Determine the [x, y] coordinate at the center of the cell enclosing the given text.  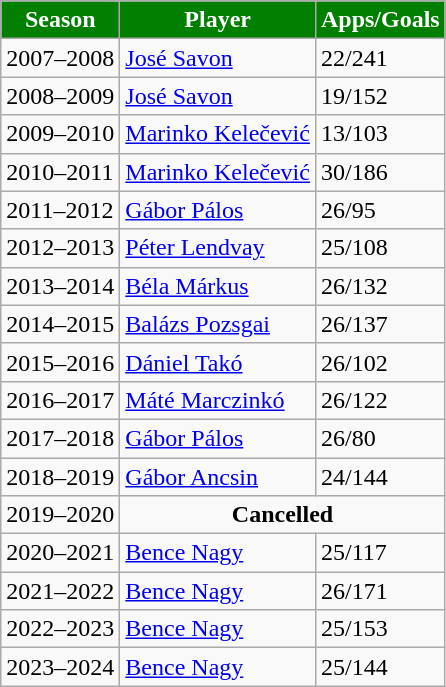
Máté Marczinkó [218, 400]
Dániel Takó [218, 362]
26/122 [380, 400]
25/117 [380, 553]
2016–2017 [60, 400]
Gábor Ancsin [218, 477]
25/153 [380, 629]
Péter Lendvay [218, 248]
2023–2024 [60, 667]
26/171 [380, 591]
25/144 [380, 667]
Cancelled [282, 515]
2017–2018 [60, 438]
2012–2013 [60, 248]
2021–2022 [60, 591]
Apps/Goals [380, 20]
2020–2021 [60, 553]
Season [60, 20]
2011–2012 [60, 210]
26/102 [380, 362]
2015–2016 [60, 362]
2013–2014 [60, 286]
2019–2020 [60, 515]
2009–2010 [60, 134]
26/132 [380, 286]
2008–2009 [60, 96]
2007–2008 [60, 58]
2018–2019 [60, 477]
26/137 [380, 324]
2010–2011 [60, 172]
24/144 [380, 477]
13/103 [380, 134]
Player [218, 20]
Béla Márkus [218, 286]
19/152 [380, 96]
26/95 [380, 210]
Balázs Pozsgai [218, 324]
22/241 [380, 58]
2022–2023 [60, 629]
26/80 [380, 438]
2014–2015 [60, 324]
25/108 [380, 248]
30/186 [380, 172]
